Pinpoint the cell where the given text exists, returning its (x, y) midpoint coordinate. 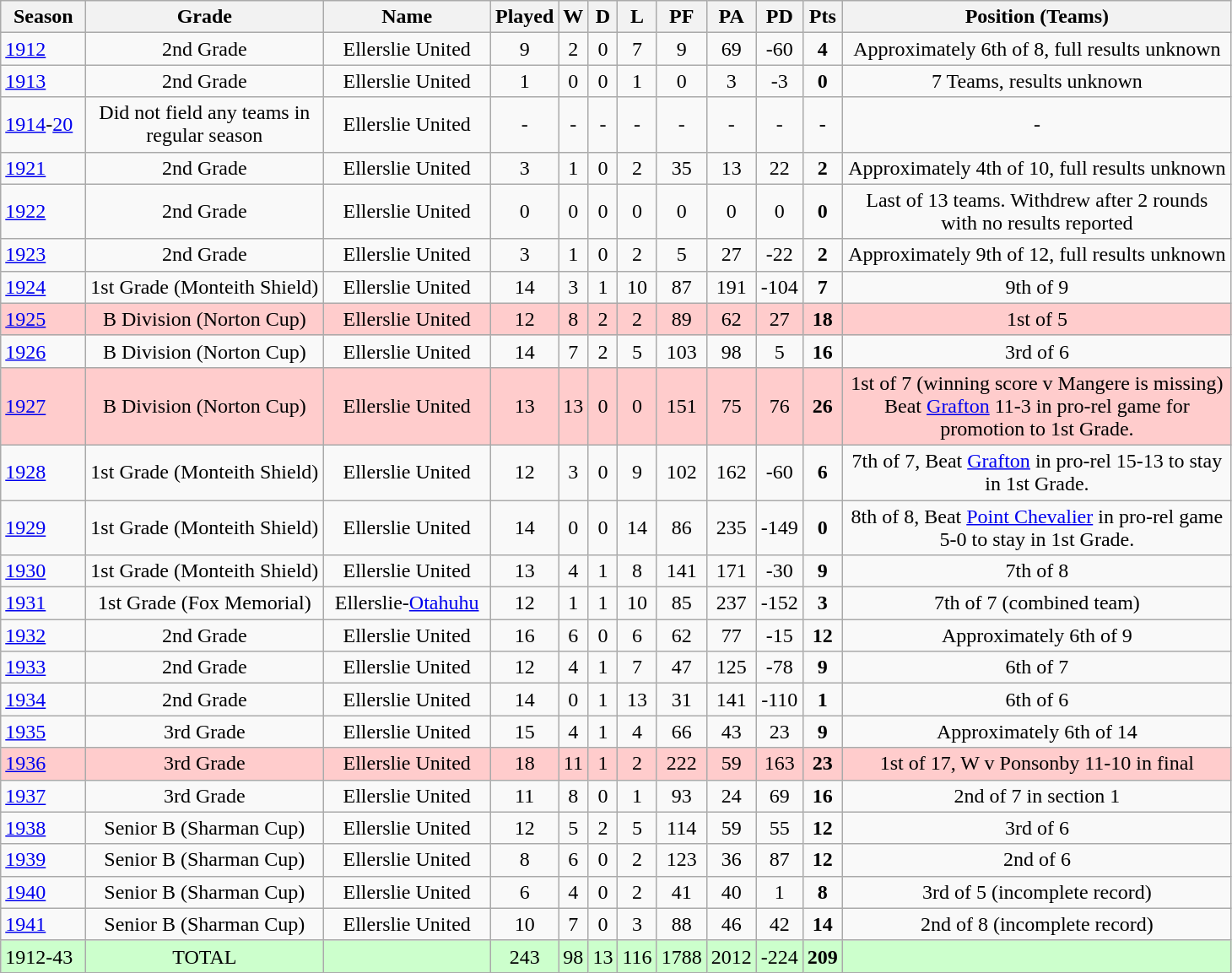
9th of 9 (1036, 287)
76 (780, 406)
1939 (44, 860)
42 (780, 924)
1788 (682, 956)
TOTAL (204, 956)
1921 (44, 168)
1912-43 (44, 956)
1936 (44, 764)
W (574, 17)
Approximately 6th of 9 (1036, 635)
PF (682, 17)
Last of 13 teams. Withdrew after 2 rounds with no results reported (1036, 211)
3rd of 5 (incomplete record) (1036, 892)
151 (682, 406)
1938 (44, 828)
1922 (44, 211)
41 (682, 892)
-149 (780, 527)
93 (682, 796)
-78 (780, 668)
Position (Teams) (1036, 17)
46 (731, 924)
36 (731, 860)
D (602, 17)
26 (822, 406)
PA (731, 17)
114 (682, 828)
1914-20 (44, 125)
1913 (44, 81)
-22 (780, 255)
24 (731, 796)
35 (682, 168)
L (637, 17)
85 (682, 603)
1st of 17, W v Ponsonby 11-10 in final (1036, 764)
88 (682, 924)
1930 (44, 571)
1924 (44, 287)
-3 (780, 81)
6th of 6 (1036, 700)
7th of 7 (combined team) (1036, 603)
66 (682, 732)
7th of 7, Beat Grafton in pro-rel 15-13 to stay in 1st Grade. (1036, 473)
1929 (44, 527)
31 (682, 700)
Pts (822, 17)
22 (780, 168)
1932 (44, 635)
PD (780, 17)
Name (407, 17)
Grade (204, 17)
103 (682, 351)
-224 (780, 956)
123 (682, 860)
77 (731, 635)
1940 (44, 892)
1925 (44, 319)
102 (682, 473)
1941 (44, 924)
89 (682, 319)
1933 (44, 668)
2nd of 6 (1036, 860)
209 (822, 956)
-15 (780, 635)
1926 (44, 351)
2nd of 7 in section 1 (1036, 796)
6th of 7 (1036, 668)
Approximately 6th of 14 (1036, 732)
1931 (44, 603)
191 (731, 287)
243 (524, 956)
1st of 5 (1036, 319)
163 (780, 764)
43 (731, 732)
1934 (44, 700)
-110 (780, 700)
Did not field any teams in regular season (204, 125)
1937 (44, 796)
1st Grade (Fox Memorial) (204, 603)
Approximately 4th of 10, full results unknown (1036, 168)
2nd of 8 (incomplete record) (1036, 924)
Approximately 6th of 8, full results unknown (1036, 49)
Season (44, 17)
162 (731, 473)
75 (731, 406)
-104 (780, 287)
7th of 8 (1036, 571)
1927 (44, 406)
1935 (44, 732)
Approximately 9th of 12, full results unknown (1036, 255)
-30 (780, 571)
15 (524, 732)
171 (731, 571)
40 (731, 892)
237 (731, 603)
1912 (44, 49)
125 (731, 668)
2012 (731, 956)
235 (731, 527)
116 (637, 956)
47 (682, 668)
86 (682, 527)
Ellerslie-Otahuhu (407, 603)
-152 (780, 603)
1st of 7 (winning score v Mangere is missing) Beat Grafton 11-3 in pro-rel game for promotion to 1st Grade. (1036, 406)
55 (780, 828)
Played (524, 17)
1928 (44, 473)
7 Teams, results unknown (1036, 81)
8th of 8, Beat Point Chevalier in pro-rel game 5-0 to stay in 1st Grade. (1036, 527)
222 (682, 764)
1923 (44, 255)
